Locate the cell with the specified text and output its [x, y] center coordinate. 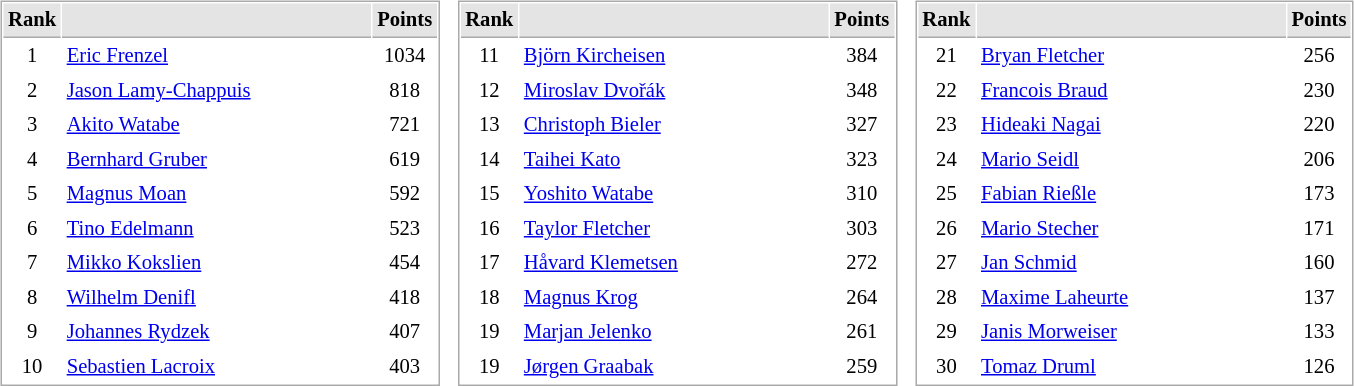
8 [32, 298]
Christoph Bieler [674, 124]
11 [490, 56]
303 [862, 228]
30 [946, 366]
Francois Braud [1132, 90]
264 [862, 298]
15 [490, 194]
Fabian Rießle [1132, 194]
721 [405, 124]
Jørgen Graabak [674, 366]
Yoshito Watabe [674, 194]
Magnus Krog [674, 298]
Miroslav Dvořák [674, 90]
9 [32, 332]
Bryan Fletcher [1132, 56]
261 [862, 332]
Akito Watabe [216, 124]
1034 [405, 56]
18 [490, 298]
6 [32, 228]
230 [1319, 90]
Mario Stecher [1132, 228]
27 [946, 262]
173 [1319, 194]
137 [1319, 298]
3 [32, 124]
818 [405, 90]
Taihei Kato [674, 160]
28 [946, 298]
259 [862, 366]
160 [1319, 262]
272 [862, 262]
454 [405, 262]
17 [490, 262]
Janis Morweiser [1132, 332]
16 [490, 228]
Mario Seidl [1132, 160]
Maxime Laheurte [1132, 298]
10 [32, 366]
348 [862, 90]
Magnus Moan [216, 194]
4 [32, 160]
310 [862, 194]
5 [32, 194]
523 [405, 228]
25 [946, 194]
26 [946, 228]
418 [405, 298]
Tino Edelmann [216, 228]
Bernhard Gruber [216, 160]
Mikko Kokslien [216, 262]
Jan Schmid [1132, 262]
2 [32, 90]
14 [490, 160]
Wilhelm Denifl [216, 298]
171 [1319, 228]
592 [405, 194]
206 [1319, 160]
Jason Lamy-Chappuis [216, 90]
407 [405, 332]
323 [862, 160]
7 [32, 262]
126 [1319, 366]
1 [32, 56]
29 [946, 332]
Marjan Jelenko [674, 332]
403 [405, 366]
Hideaki Nagai [1132, 124]
220 [1319, 124]
Håvard Klemetsen [674, 262]
384 [862, 56]
133 [1319, 332]
12 [490, 90]
13 [490, 124]
24 [946, 160]
327 [862, 124]
Tomaz Druml [1132, 366]
Johannes Rydzek [216, 332]
256 [1319, 56]
Björn Kircheisen [674, 56]
23 [946, 124]
619 [405, 160]
Eric Frenzel [216, 56]
Taylor Fletcher [674, 228]
22 [946, 90]
Sebastien Lacroix [216, 366]
21 [946, 56]
